Scan for the cell matching the given text and deliver its (X, Y) coordinate at center. 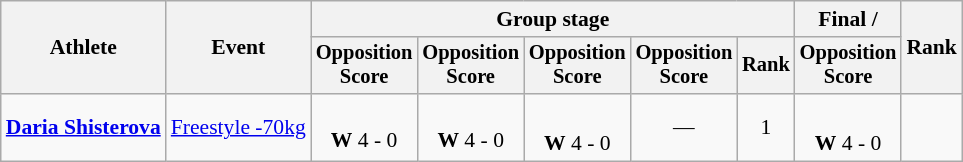
Group stage (553, 19)
Daria Shisterova (84, 128)
Final / (848, 19)
— (684, 128)
1 (766, 128)
Athlete (84, 48)
Event (238, 48)
Freestyle -70kg (238, 128)
